Identify which cell holds the provided text, then report its (X, Y) central coordinate. 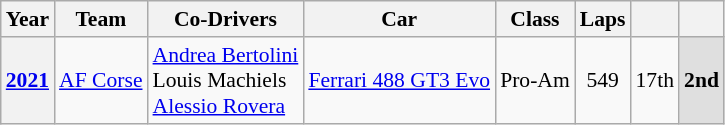
AF Corse (100, 80)
Pro-Am (535, 80)
Co-Drivers (226, 19)
Andrea Bertolini Louis Machiels Alessio Rovera (226, 80)
17th (656, 80)
2nd (702, 80)
Year (28, 19)
2021 (28, 80)
Car (399, 19)
Ferrari 488 GT3 Evo (399, 80)
Class (535, 19)
Laps (603, 19)
Team (100, 19)
549 (603, 80)
